Search for the cell housing the specified text and yield its [X, Y] center coordinate. 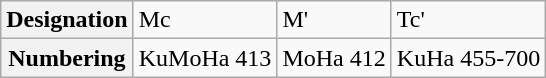
Numbering [67, 58]
M' [334, 20]
KuMoHa 413 [205, 58]
Tc' [468, 20]
Designation [67, 20]
Mc [205, 20]
KuHa 455-700 [468, 58]
MoHa 412 [334, 58]
